Identify which cell holds the provided text, then report its (x, y) central coordinate. 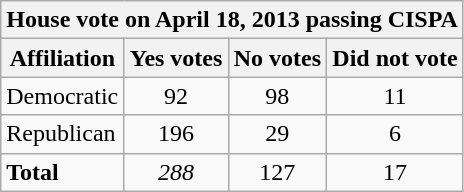
127 (278, 172)
92 (176, 96)
Yes votes (176, 58)
House vote on April 18, 2013 passing CISPA (232, 20)
196 (176, 134)
11 (396, 96)
Did not vote (396, 58)
No votes (278, 58)
Total (62, 172)
29 (278, 134)
288 (176, 172)
Democratic (62, 96)
17 (396, 172)
6 (396, 134)
98 (278, 96)
Republican (62, 134)
Affiliation (62, 58)
